From the cell containing the given text, extract its center point as [X, Y] coordinate. 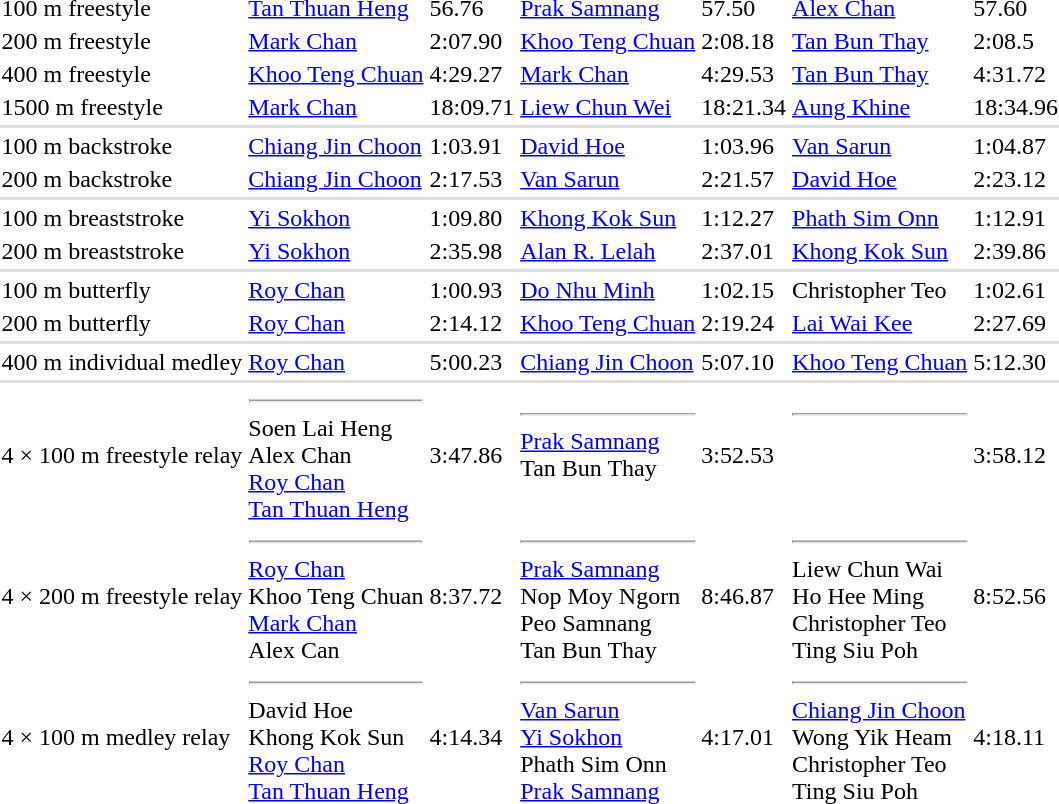
3:52.53 [744, 455]
Phath Sim Onn [880, 218]
1:12.27 [744, 218]
4:29.27 [472, 74]
100 m butterfly [122, 290]
2:37.01 [744, 251]
Prak SamnangNop Moy NgornPeo SamnangTan Bun Thay [608, 596]
4 × 100 m freestyle relay [122, 455]
2:35.98 [472, 251]
1500 m freestyle [122, 107]
Aung Khine [880, 107]
100 m breaststroke [122, 218]
Alan R. Lelah [608, 251]
8:37.72 [472, 596]
2:14.12 [472, 323]
3:47.86 [472, 455]
2:21.57 [744, 179]
Prak SamnangTan Bun Thay [608, 455]
8:46.87 [744, 596]
4 × 200 m freestyle relay [122, 596]
2:19.24 [744, 323]
1:09.80 [472, 218]
200 m breaststroke [122, 251]
5:00.23 [472, 362]
Liew Chun Wei [608, 107]
Soen Lai HengAlex ChanRoy ChanTan Thuan Heng [336, 455]
2:07.90 [472, 41]
200 m freestyle [122, 41]
200 m butterfly [122, 323]
Do Nhu Minh [608, 290]
2:17.53 [472, 179]
400 m freestyle [122, 74]
1:03.96 [744, 146]
200 m backstroke [122, 179]
5:07.10 [744, 362]
1:00.93 [472, 290]
18:09.71 [472, 107]
100 m backstroke [122, 146]
Roy ChanKhoo Teng ChuanMark ChanAlex Can [336, 596]
2:08.18 [744, 41]
18:21.34 [744, 107]
400 m individual medley [122, 362]
1:03.91 [472, 146]
Christopher Teo [880, 290]
Lai Wai Kee [880, 323]
4:29.53 [744, 74]
Liew Chun WaiHo Hee MingChristopher TeoTing Siu Poh [880, 596]
1:02.15 [744, 290]
